Provide the (X, Y) coordinate of the cell's center where the given text is located.  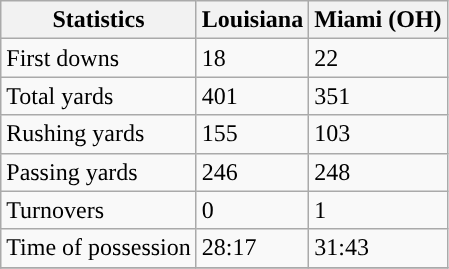
Passing yards (99, 172)
Miami (OH) (378, 20)
Statistics (99, 20)
103 (378, 134)
Louisiana (252, 20)
28:17 (252, 248)
246 (252, 172)
401 (252, 96)
1 (378, 210)
248 (378, 172)
Rushing yards (99, 134)
155 (252, 134)
First downs (99, 58)
Total yards (99, 96)
22 (378, 58)
18 (252, 58)
Turnovers (99, 210)
0 (252, 210)
31:43 (378, 248)
Time of possession (99, 248)
351 (378, 96)
